Find where the given text appears and provide that cell's center as [x, y] coordinate. 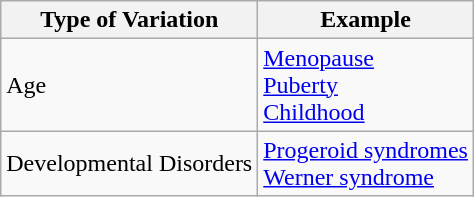
Developmental Disorders [130, 164]
MenopausePubertyChildhood [366, 85]
Type of Variation [130, 20]
Progeroid syndromesWerner syndrome [366, 164]
Example [366, 20]
Age [130, 85]
